Extract the [X, Y] coordinate from the center of the cell holding the provided text.  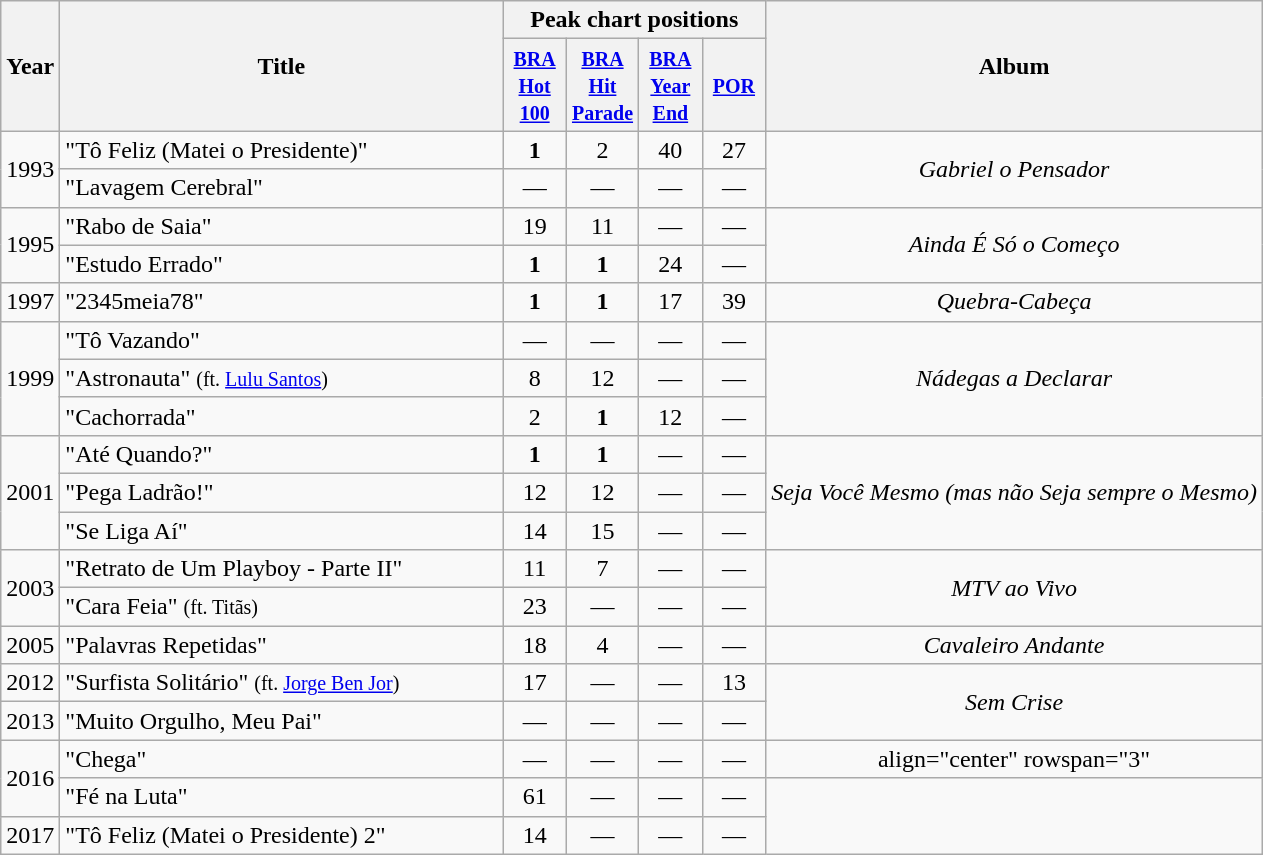
18 [535, 645]
2003 [30, 588]
40 [671, 150]
"Lavagem Cerebral" [282, 188]
1999 [30, 378]
"Cara Feia" (ft. Titãs) [282, 607]
BRA Hit Parade [602, 85]
"Muito Orgulho, Meu Pai" [282, 721]
Gabriel o Pensador [1014, 169]
2013 [30, 721]
"Chega" [282, 759]
2001 [30, 492]
Cavaleiro Andante [1014, 645]
"Tô Feliz (Matei o Presidente) 2" [282, 835]
"Rabo de Saia" [282, 226]
24 [671, 264]
Sem Crise [1014, 702]
Year [30, 66]
MTV ao Vivo [1014, 588]
61 [535, 797]
1995 [30, 245]
19 [535, 226]
Album [1014, 66]
"Tô Vazando" [282, 340]
BRA Hot 100 [535, 85]
23 [535, 607]
"Se Liga Aí" [282, 531]
13 [734, 683]
"Palavras Repetidas" [282, 645]
39 [734, 302]
"2345meia78" [282, 302]
"Estudo Errado" [282, 264]
8 [535, 378]
Seja Você Mesmo (mas não Seja sempre o Mesmo) [1014, 492]
Quebra-Cabeça [1014, 302]
Nádegas a Declarar [1014, 378]
7 [602, 569]
"Fé na Luta" [282, 797]
2017 [30, 835]
"Astronauta" (ft. Lulu Santos) [282, 378]
Title [282, 66]
27 [734, 150]
1993 [30, 169]
POR [734, 85]
align="center" rowspan="3" [1014, 759]
"Até Quando?" [282, 454]
"Cachorrada" [282, 416]
2012 [30, 683]
"Retrato de Um Playboy - Parte II" [282, 569]
"Tô Feliz (Matei o Presidente)" [282, 150]
Peak chart positions [634, 20]
4 [602, 645]
Ainda É Só o Começo [1014, 245]
BRA Year End [671, 85]
2016 [30, 778]
1997 [30, 302]
"Surfista Solitário" (ft. Jorge Ben Jor) [282, 683]
2005 [30, 645]
15 [602, 531]
"Pega Ladrão!" [282, 492]
